From the cell containing the given text, extract its center point as [x, y] coordinate. 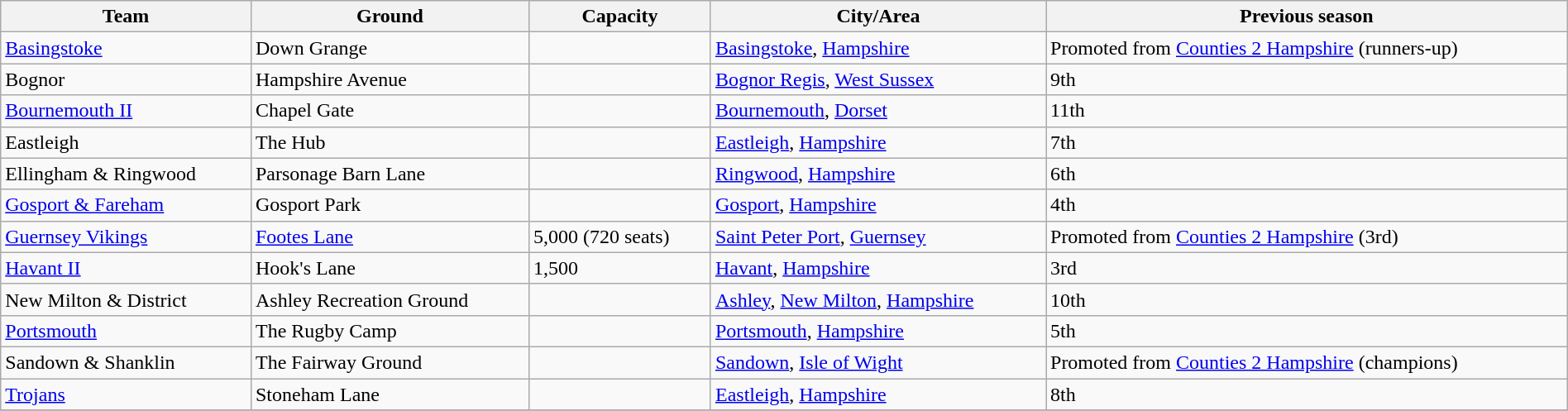
Bournemouth II [126, 111]
5,000 (720 seats) [619, 237]
Promoted from Counties 2 Hampshire (3rd) [1307, 237]
Trojans [126, 394]
The Fairway Ground [390, 362]
Bognor Regis, West Sussex [878, 79]
Bournemouth, Dorset [878, 111]
6th [1307, 174]
4th [1307, 205]
Promoted from Counties 2 Hampshire (champions) [1307, 362]
Ellingham & Ringwood [126, 174]
9th [1307, 79]
Previous season [1307, 17]
Capacity [619, 17]
Basingstoke, Hampshire [878, 48]
Havant II [126, 268]
City/Area [878, 17]
New Milton & District [126, 299]
10th [1307, 299]
Ground [390, 17]
Parsonage Barn Lane [390, 174]
Team [126, 17]
Gosport & Fareham [126, 205]
Basingstoke [126, 48]
Eastleigh [126, 142]
Footes Lane [390, 237]
Portsmouth, Hampshire [878, 331]
7th [1307, 142]
Hampshire Avenue [390, 79]
Promoted from Counties 2 Hampshire (runners-up) [1307, 48]
Stoneham Lane [390, 394]
Sandown & Shanklin [126, 362]
Saint Peter Port, Guernsey [878, 237]
Gosport Park [390, 205]
Havant, Hampshire [878, 268]
The Hub [390, 142]
Portsmouth [126, 331]
The Rugby Camp [390, 331]
Ashley, New Milton, Hampshire [878, 299]
Ringwood, Hampshire [878, 174]
3rd [1307, 268]
11th [1307, 111]
5th [1307, 331]
Guernsey Vikings [126, 237]
Sandown, Isle of Wight [878, 362]
Ashley Recreation Ground [390, 299]
Bognor [126, 79]
Down Grange [390, 48]
1,500 [619, 268]
Chapel Gate [390, 111]
Hook's Lane [390, 268]
8th [1307, 394]
Gosport, Hampshire [878, 205]
